Locate the cell with the specified text and output its [X, Y] center coordinate. 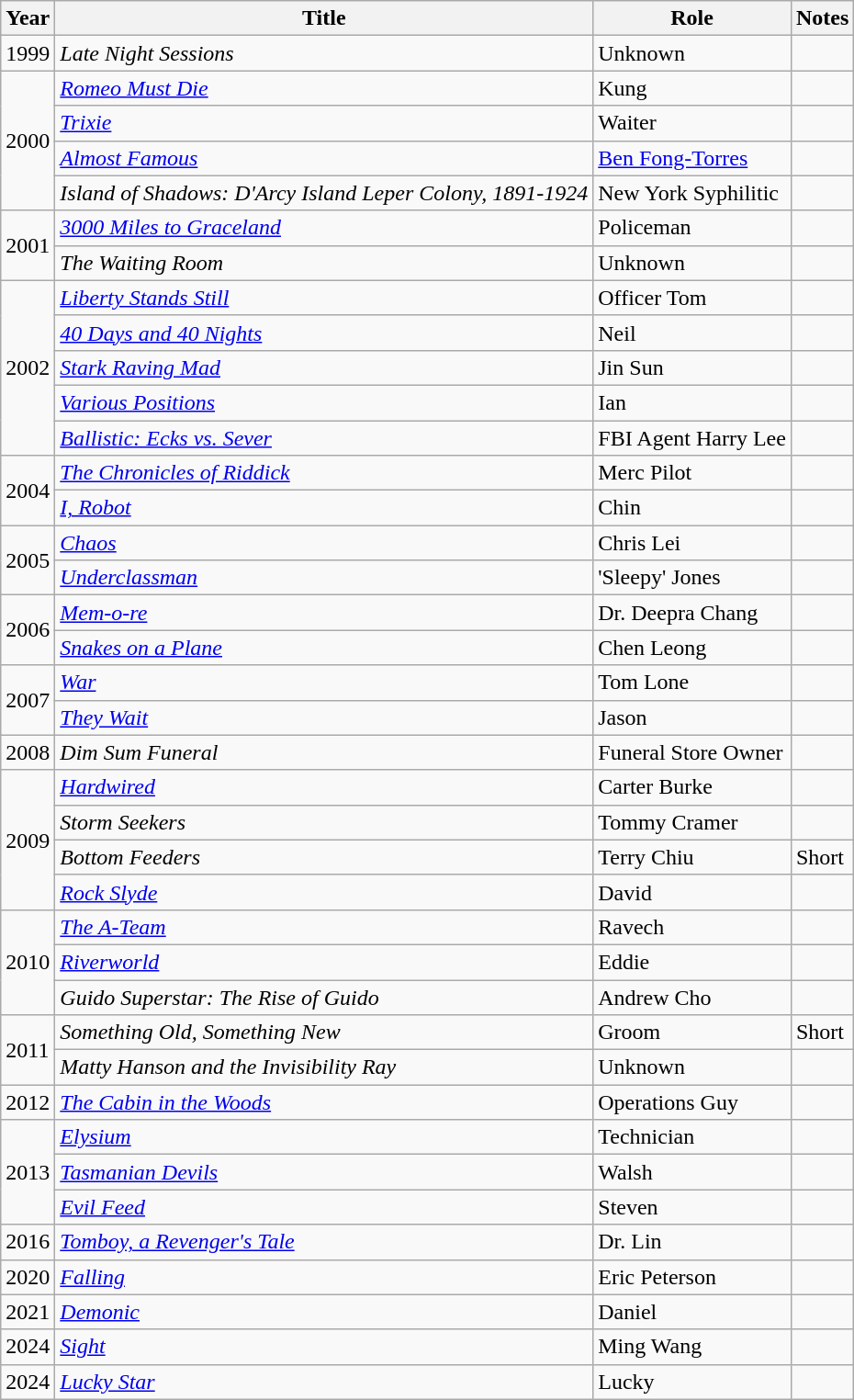
Ben Fong-Torres [692, 158]
The Waiting Room [324, 263]
Operations Guy [692, 1102]
Sight [324, 1347]
Jason [692, 717]
Eddie [692, 962]
FBI Agent Harry Lee [692, 438]
Groom [692, 1033]
2013 [28, 1172]
Ming Wang [692, 1347]
Jin Sun [692, 367]
Chin [692, 508]
2012 [28, 1102]
Technician [692, 1137]
Tommy Cramer [692, 822]
Ian [692, 402]
Stark Raving Mad [324, 367]
Role [692, 18]
Various Positions [324, 402]
Dr. Deepra Chang [692, 613]
Elysium [324, 1137]
2004 [28, 491]
2010 [28, 962]
Storm Seekers [324, 822]
Officer Tom [692, 298]
Chris Lei [692, 543]
2007 [28, 700]
2001 [28, 245]
Tom Lone [692, 683]
Tomboy, a Revenger's Tale [324, 1242]
Island of Shadows: D'Arcy Island Leper Colony, 1891-1924 [324, 193]
2008 [28, 752]
Neil [692, 333]
Waiter [692, 123]
1999 [28, 53]
Lucky Star [324, 1382]
War [324, 683]
Funeral Store Owner [692, 752]
Lucky [692, 1382]
Notes [822, 18]
I, Robot [324, 508]
Late Night Sessions [324, 53]
2011 [28, 1050]
Title [324, 18]
40 Days and 40 Nights [324, 333]
Policeman [692, 228]
Kung [692, 88]
Underclassman [324, 578]
Matty Hanson and the Invisibility Ray [324, 1067]
3000 Miles to Graceland [324, 228]
Walsh [692, 1172]
Eric Peterson [692, 1277]
Rock Slyde [324, 892]
The Chronicles of Riddick [324, 473]
Mem-o-re [324, 613]
Something Old, Something New [324, 1033]
New York Syphilitic [692, 193]
Riverworld [324, 962]
Daniel [692, 1312]
2009 [28, 840]
Romeo Must Die [324, 88]
Tasmanian Devils [324, 1172]
David [692, 892]
Chaos [324, 543]
2000 [28, 141]
Terry Chiu [692, 857]
The Cabin in the Woods [324, 1102]
Guido Superstar: The Rise of Guido [324, 997]
Evil Feed [324, 1207]
Ballistic: Ecks vs. Sever [324, 438]
Falling [324, 1277]
They Wait [324, 717]
Steven [692, 1207]
Bottom Feeders [324, 857]
2016 [28, 1242]
2002 [28, 367]
Chen Leong [692, 648]
2005 [28, 560]
Carter Burke [692, 787]
Demonic [324, 1312]
Liberty Stands Still [324, 298]
Trixie [324, 123]
Almost Famous [324, 158]
Year [28, 18]
Dr. Lin [692, 1242]
Dim Sum Funeral [324, 752]
The A-Team [324, 927]
Merc Pilot [692, 473]
2021 [28, 1312]
Andrew Cho [692, 997]
Hardwired [324, 787]
Snakes on a Plane [324, 648]
2020 [28, 1277]
Ravech [692, 927]
'Sleepy' Jones [692, 578]
2006 [28, 630]
